From the cell containing the given text, extract its center point as [x, y] coordinate. 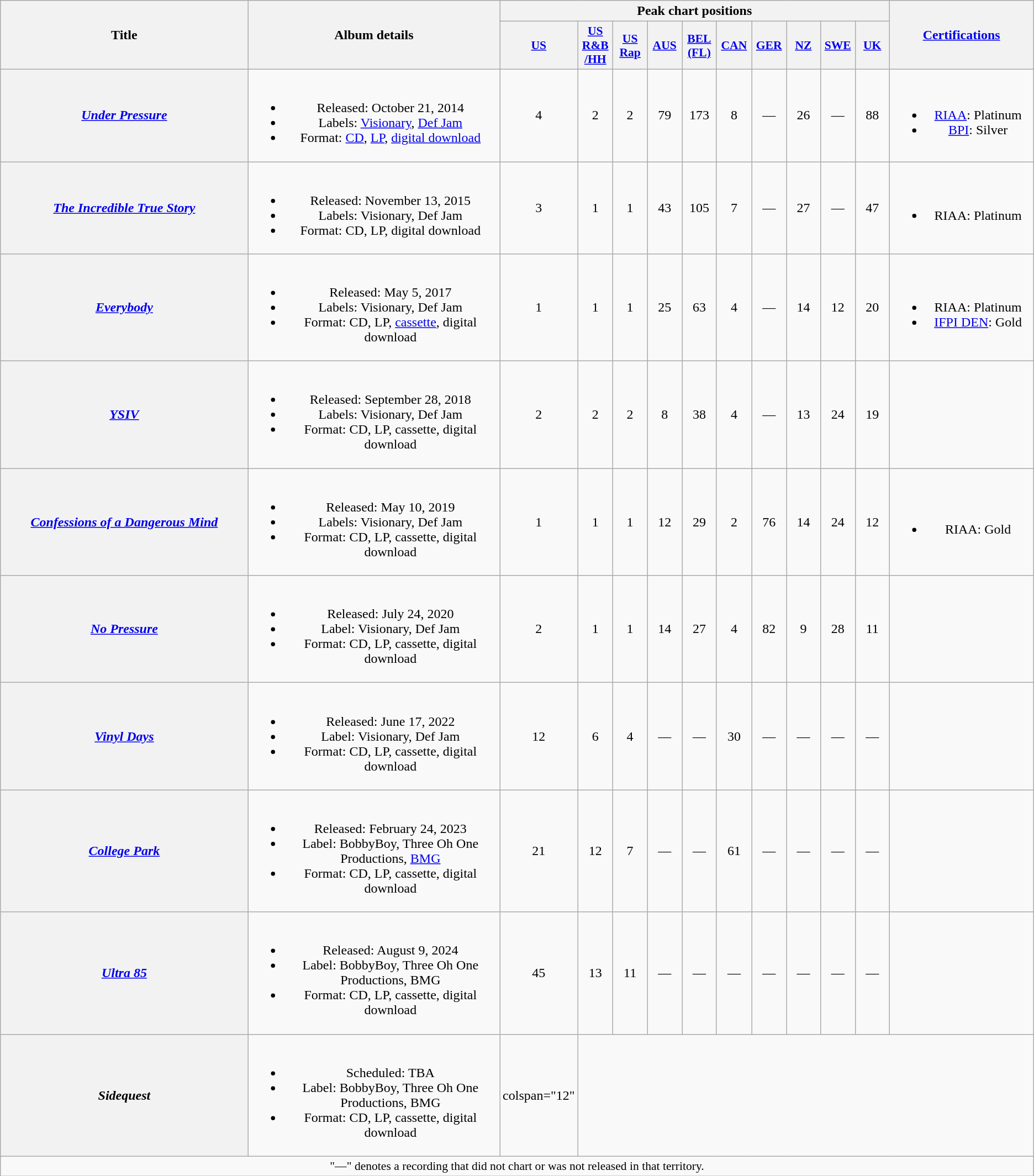
20 [872, 308]
6 [595, 736]
GER [769, 45]
Sidequest [124, 1095]
88 [872, 115]
Confessions of a Dangerous Mind [124, 522]
Released: May 10, 2019Labels: Visionary, Def JamFormat: CD, LP, cassette, digital download [374, 522]
Title [124, 35]
US [539, 45]
Released: November 13, 2015Labels: Visionary, Def JamFormat: CD, LP, digital download [374, 208]
Everybody [124, 308]
Released: October 21, 2014Labels: Visionary, Def JamFormat: CD, LP, digital download [374, 115]
Released: August 9, 2024Label: BobbyBoy, Three Oh One Productions, BMGFormat: CD, LP, cassette, digital download [374, 973]
28 [837, 629]
colspan="12" [539, 1095]
Released: May 5, 2017Labels: Visionary, Def JamFormat: CD, LP, cassette, digital download [374, 308]
21 [539, 851]
"—" denotes a recording that did not chart or was not released in that territory. [517, 1166]
College Park [124, 851]
RIAA: PlatinumBPI: Silver [961, 115]
RIAA: Platinum [961, 208]
30 [734, 736]
RIAA: PlatinumIFPI DEN: Gold [961, 308]
105 [699, 208]
38 [699, 415]
CAN [734, 45]
45 [539, 973]
BEL (FL) [699, 45]
AUS [665, 45]
63 [699, 308]
Vinyl Days [124, 736]
Released: September 28, 2018Labels: Visionary, Def JamFormat: CD, LP, cassette, digital download [374, 415]
Released: July 24, 2020Label: Visionary, Def JamFormat: CD, LP, cassette, digital download [374, 629]
Peak chart positions [695, 11]
9 [803, 629]
Scheduled: TBALabel: BobbyBoy, Three Oh One Productions, BMGFormat: CD, LP, cassette, digital download [374, 1095]
USRap [630, 45]
82 [769, 629]
79 [665, 115]
UK [872, 45]
47 [872, 208]
NZ [803, 45]
26 [803, 115]
USR&B/HH [595, 45]
No Pressure [124, 629]
25 [665, 308]
3 [539, 208]
YSIV [124, 415]
61 [734, 851]
Certifications [961, 35]
76 [769, 522]
SWE [837, 45]
29 [699, 522]
19 [872, 415]
Under Pressure [124, 115]
43 [665, 208]
RIAA: Gold [961, 522]
Released: February 24, 2023Label: BobbyBoy, Three Oh One Productions, BMGFormat: CD, LP, cassette, digital download [374, 851]
The Incredible True Story [124, 208]
Album details [374, 35]
Released: June 17, 2022Label: Visionary, Def JamFormat: CD, LP, cassette, digital download [374, 736]
Ultra 85 [124, 973]
173 [699, 115]
